Locate the cell with the specified text and output its [x, y] center coordinate. 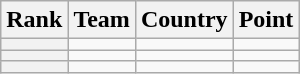
Rank [34, 20]
Point [266, 20]
Country [184, 20]
Team [102, 20]
